Capture the cell that displays the provided text and extract its (x, y) central coordinate. 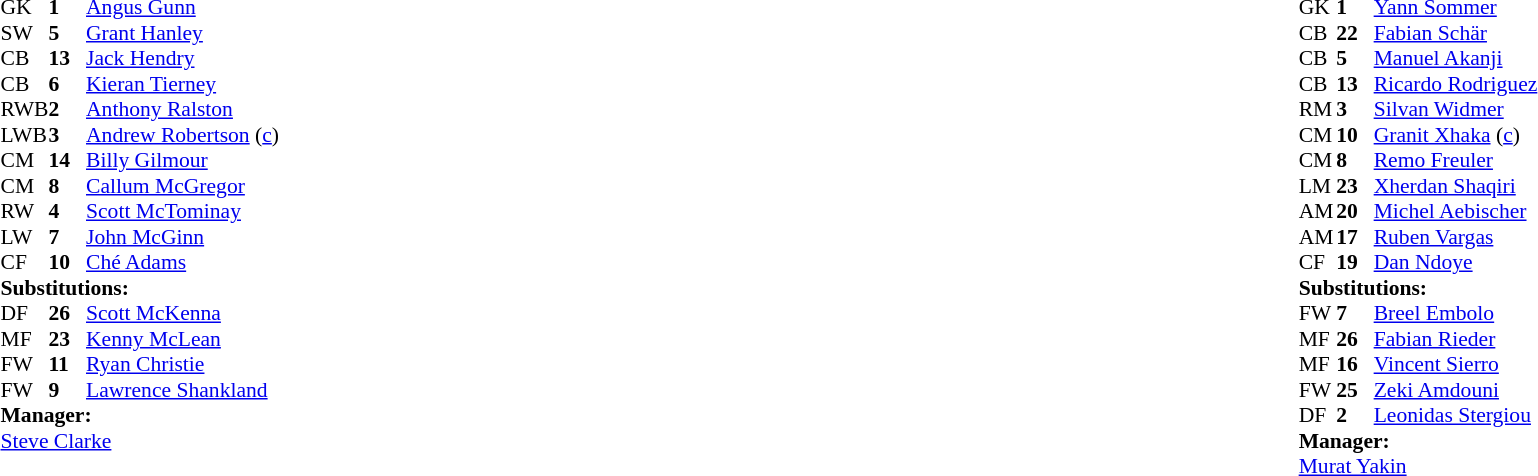
Manuel Akanji (1456, 59)
Remo Freuler (1456, 161)
Kenny McLean (182, 339)
9 (67, 390)
Ricardo Rodriguez (1456, 84)
Scott McKenna (182, 313)
Xherdan Shaqiri (1456, 186)
Steve Clarke (140, 441)
Andrew Robertson (c) (182, 135)
Silvan Widmer (1456, 109)
Jack Hendry (182, 59)
SW (24, 33)
11 (67, 365)
17 (1355, 237)
Callum McGregor (182, 186)
16 (1355, 365)
LWB (24, 135)
Leonidas Stergiou (1456, 415)
Fabian Rieder (1456, 339)
John McGinn (182, 237)
Ruben Vargas (1456, 237)
Fabian Schär (1456, 33)
LW (24, 237)
Scott McTominay (182, 211)
22 (1355, 33)
Michel Aebischer (1456, 211)
20 (1355, 211)
Kieran Tierney (182, 84)
LM (1318, 186)
RWB (24, 109)
4 (67, 211)
Grant Hanley (182, 33)
Ché Adams (182, 263)
Breel Embolo (1456, 313)
Billy Gilmour (182, 161)
25 (1355, 390)
Vincent Sierro (1456, 365)
Lawrence Shankland (182, 390)
Ryan Christie (182, 365)
Zeki Amdouni (1456, 390)
14 (67, 161)
19 (1355, 263)
Granit Xhaka (c) (1456, 135)
Anthony Ralston (182, 109)
Dan Ndoye (1456, 263)
RM (1318, 109)
RW (24, 211)
6 (67, 84)
